Locate the cell with the specified text and output its (X, Y) center coordinate. 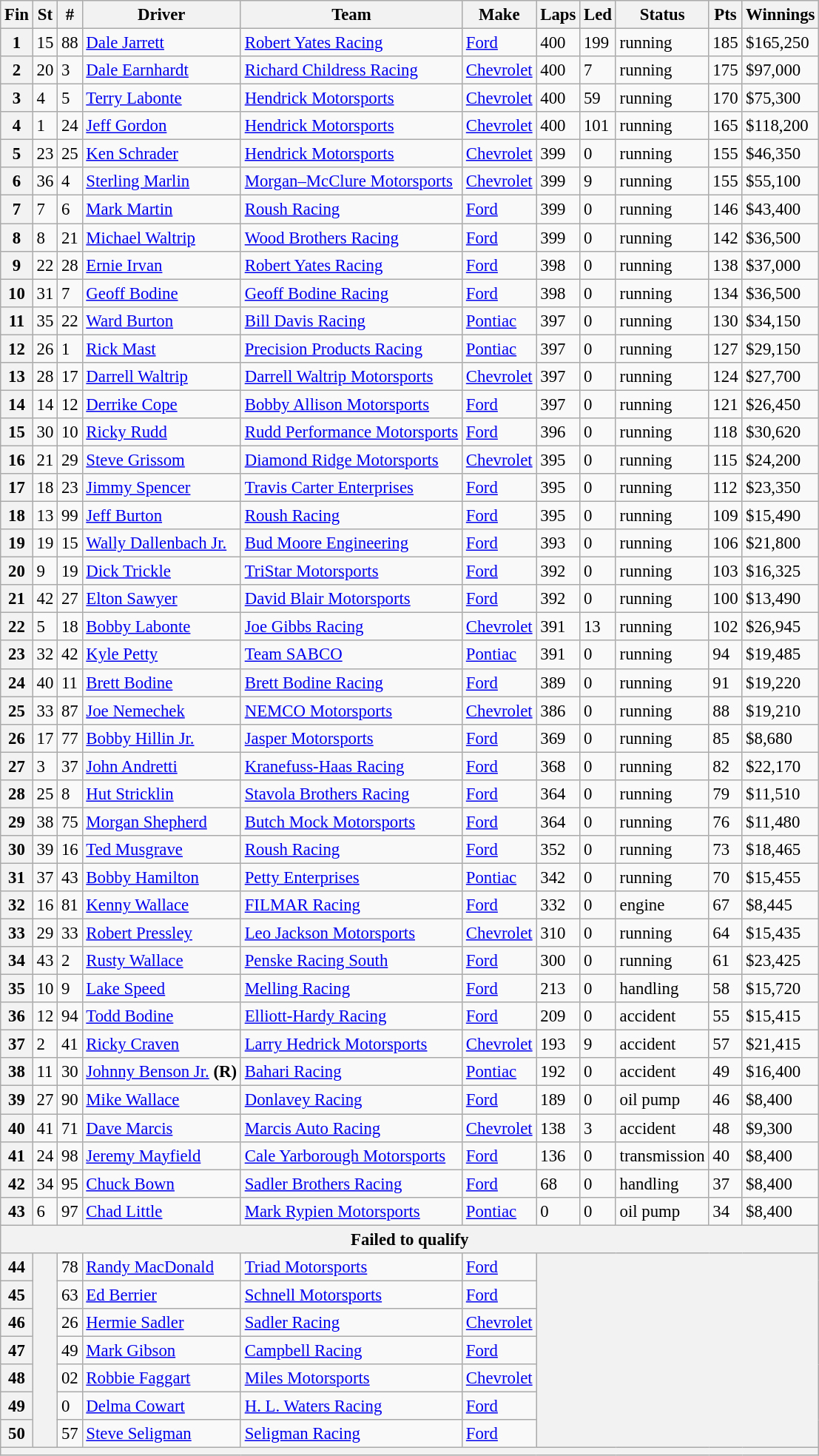
Dale Jarrett (161, 43)
189 (558, 1100)
David Blair Motorsports (351, 599)
Team (351, 15)
Darrell Waltrip (161, 377)
Bobby Hillin Jr. (161, 738)
342 (558, 877)
99 (70, 516)
71 (70, 1128)
142 (725, 238)
$97,000 (781, 70)
Triad Motorsports (351, 1267)
$23,425 (781, 961)
Jeff Burton (161, 516)
95 (70, 1184)
Jeremy Mayfield (161, 1155)
$118,200 (781, 126)
368 (558, 766)
Ken Schrader (161, 154)
Randy MacDonald (161, 1267)
$8,680 (781, 738)
$24,200 (781, 460)
63 (70, 1295)
John Andretti (161, 766)
393 (558, 543)
Ed Berrier (161, 1295)
Diamond Ridge Motorsports (351, 460)
Delma Cowart (161, 1406)
Robbie Faggart (161, 1378)
Mark Martin (161, 209)
73 (725, 850)
Kyle Petty (161, 655)
Bobby Hamilton (161, 877)
136 (558, 1155)
$11,510 (781, 794)
106 (725, 543)
$43,400 (781, 209)
$15,435 (781, 933)
396 (558, 432)
Terry Labonte (161, 98)
115 (725, 460)
Bill Davis Racing (351, 321)
61 (725, 961)
Brett Bodine Racing (351, 682)
Status (662, 15)
Elton Sawyer (161, 599)
Ricky Craven (161, 1044)
Jimmy Spencer (161, 488)
engine (662, 905)
Make (499, 15)
Mark Rypien Motorsports (351, 1211)
Geoff Bodine Racing (351, 293)
213 (558, 989)
Rusty Wallace (161, 961)
$46,350 (781, 154)
50 (17, 1434)
$21,800 (781, 543)
47 (17, 1350)
386 (558, 711)
Bobby Labonte (161, 627)
77 (70, 738)
146 (725, 209)
Ward Burton (161, 321)
Kenny Wallace (161, 905)
44 (17, 1267)
Steve Grissom (161, 460)
$75,300 (781, 98)
Sadler Brothers Racing (351, 1184)
$29,150 (781, 349)
Dave Marcis (161, 1128)
352 (558, 850)
78 (70, 1267)
Led (598, 15)
$16,400 (781, 1073)
$37,000 (781, 265)
Hermie Sadler (161, 1323)
$19,210 (781, 711)
Richard Childress Racing (351, 70)
Precision Products Racing (351, 349)
Driver (161, 15)
$23,350 (781, 488)
98 (70, 1155)
82 (725, 766)
Leo Jackson Motorsports (351, 933)
70 (725, 877)
$26,450 (781, 404)
Mark Gibson (161, 1350)
$26,945 (781, 627)
Morgan Shepherd (161, 822)
Jeff Gordon (161, 126)
Laps (558, 15)
Steve Seligman (161, 1434)
Derrike Cope (161, 404)
$19,485 (781, 655)
121 (725, 404)
$15,455 (781, 877)
$8,445 (781, 905)
$21,415 (781, 1044)
NEMCO Motorsports (351, 711)
FILMAR Racing (351, 905)
87 (70, 711)
Michael Waltrip (161, 238)
Elliott-Hardy Racing (351, 1016)
109 (725, 516)
Morgan–McClure Motorsports (351, 181)
127 (725, 349)
Team SABCO (351, 655)
Ricky Rudd (161, 432)
175 (725, 70)
Rudd Performance Motorsports (351, 432)
130 (725, 321)
Stavola Brothers Racing (351, 794)
$15,720 (781, 989)
101 (598, 126)
TriStar Motorsports (351, 571)
332 (558, 905)
Joe Gibbs Racing (351, 627)
Robert Pressley (161, 933)
$19,220 (781, 682)
Dick Trickle (161, 571)
85 (725, 738)
Marcis Auto Racing (351, 1128)
Wally Dallenbach Jr. (161, 543)
Ted Musgrave (161, 850)
$15,490 (781, 516)
75 (70, 822)
100 (725, 599)
91 (725, 682)
Bahari Racing (351, 1073)
165 (725, 126)
$165,250 (781, 43)
Brett Bodine (161, 682)
$9,300 (781, 1128)
$27,700 (781, 377)
Bud Moore Engineering (351, 543)
Rick Mast (161, 349)
$34,150 (781, 321)
103 (725, 571)
59 (598, 98)
170 (725, 98)
68 (558, 1184)
Mike Wallace (161, 1100)
102 (725, 627)
Melling Racing (351, 989)
Dale Earnhardt (161, 70)
Pts (725, 15)
67 (725, 905)
81 (70, 905)
Bobby Allison Motorsports (351, 404)
Chad Little (161, 1211)
Darrell Waltrip Motorsports (351, 377)
$18,465 (781, 850)
Fin (17, 15)
Johnny Benson Jr. (R) (161, 1073)
112 (725, 488)
124 (725, 377)
Donlavey Racing (351, 1100)
Miles Motorsports (351, 1378)
64 (725, 933)
Petty Enterprises (351, 877)
Campbell Racing (351, 1350)
Geoff Bodine (161, 293)
134 (725, 293)
310 (558, 933)
Sterling Marlin (161, 181)
H. L. Waters Racing (351, 1406)
Ernie Irvan (161, 265)
$16,325 (781, 571)
Lake Speed (161, 989)
Schnell Motorsports (351, 1295)
55 (725, 1016)
97 (70, 1211)
transmission (662, 1155)
209 (558, 1016)
$22,170 (781, 766)
Joe Nemechek (161, 711)
Butch Mock Motorsports (351, 822)
90 (70, 1100)
# (70, 15)
58 (725, 989)
389 (558, 682)
$30,620 (781, 432)
Failed to qualify (410, 1239)
192 (558, 1073)
Hut Stricklin (161, 794)
Winnings (781, 15)
185 (725, 43)
02 (70, 1378)
Jasper Motorsports (351, 738)
Larry Hedrick Motorsports (351, 1044)
Penske Racing South (351, 961)
Chuck Bown (161, 1184)
79 (725, 794)
Todd Bodine (161, 1016)
Kranefuss-Haas Racing (351, 766)
193 (558, 1044)
$13,490 (781, 599)
300 (558, 961)
Travis Carter Enterprises (351, 488)
199 (598, 43)
$11,480 (781, 822)
45 (17, 1295)
76 (725, 822)
St (44, 15)
$55,100 (781, 181)
Seligman Racing (351, 1434)
Cale Yarborough Motorsports (351, 1155)
Wood Brothers Racing (351, 238)
$15,415 (781, 1016)
Sadler Racing (351, 1323)
118 (725, 432)
369 (558, 738)
